From the cell containing the given text, extract its center point as (x, y) coordinate. 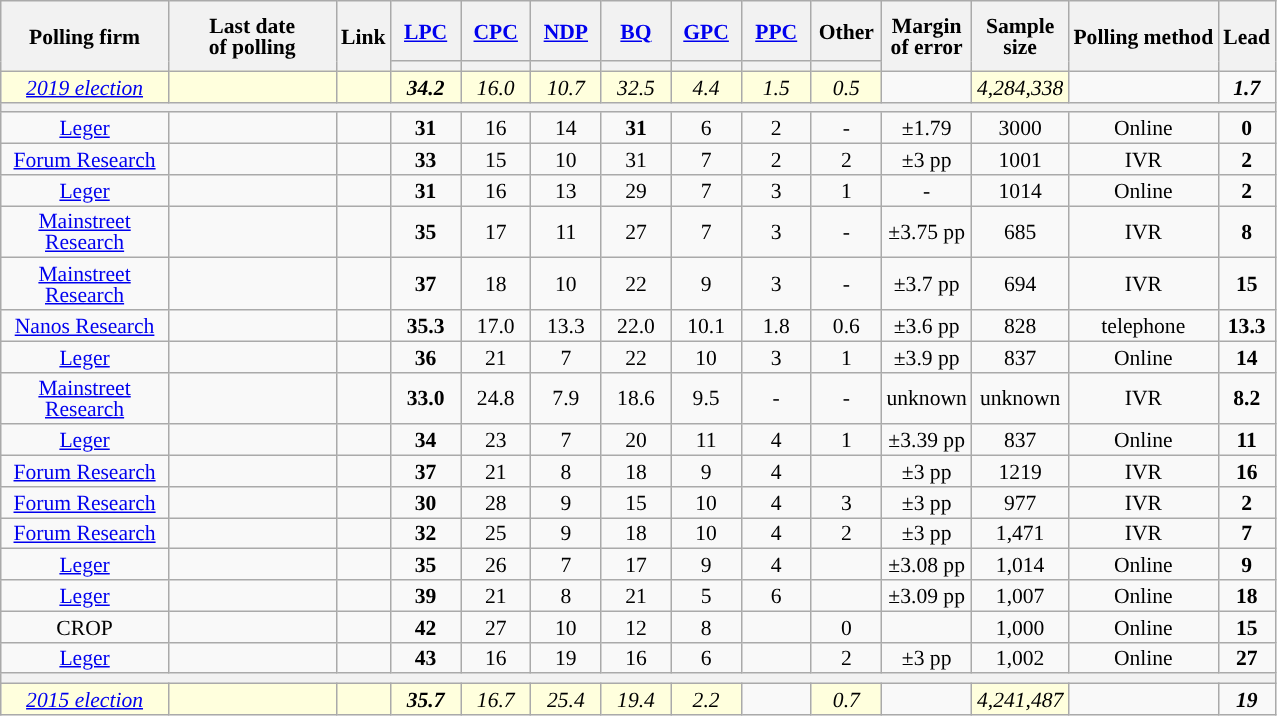
3000 (1020, 128)
12 (636, 626)
26 (496, 564)
23 (496, 440)
33.0 (426, 398)
±3.6 pp (926, 326)
10.1 (706, 326)
36 (426, 356)
BQ (636, 31)
25 (496, 534)
±3.08 pp (926, 564)
29 (636, 190)
30 (426, 502)
13 (566, 190)
1,000 (1020, 626)
16.7 (496, 700)
32.5 (636, 86)
1,002 (1020, 658)
42 (426, 626)
39 (426, 596)
NDP (566, 31)
2.2 (706, 700)
25.4 (566, 700)
18.6 (636, 398)
Samplesize (1020, 36)
685 (1020, 232)
4,284,338 (1020, 86)
5 (706, 596)
Nanos Research (85, 326)
CROP (85, 626)
Link (364, 36)
22.0 (636, 326)
35.3 (426, 326)
1001 (1020, 160)
1.5 (776, 86)
35.7 (426, 700)
±3.7 pp (926, 284)
Marginof error (926, 36)
33 (426, 160)
10.7 (566, 86)
GPC (706, 31)
9.5 (706, 398)
1.8 (776, 326)
0.5 (846, 86)
telephone (1143, 326)
0.6 (846, 326)
16.0 (496, 86)
1014 (1020, 190)
±3.9 pp (926, 356)
2015 election (85, 700)
Other (846, 31)
828 (1020, 326)
34 (426, 440)
8.2 (1246, 398)
±3.75 pp (926, 232)
LPC (426, 31)
43 (426, 658)
1.7 (1246, 86)
17.0 (496, 326)
4,241,487 (1020, 700)
1,471 (1020, 534)
PPC (776, 31)
1,007 (1020, 596)
Last dateof polling (252, 36)
24.8 (496, 398)
1,014 (1020, 564)
28 (496, 502)
32 (426, 534)
Polling method (1143, 36)
Lead (1246, 36)
4.4 (706, 86)
±1.79 (926, 128)
34.2 (426, 86)
CPC (496, 31)
694 (1020, 284)
±3.39 pp (926, 440)
2019 election (85, 86)
1219 (1020, 472)
7.9 (566, 398)
±3.09 pp (926, 596)
20 (636, 440)
977 (1020, 502)
19.4 (636, 700)
Polling firm (85, 36)
0.7 (846, 700)
